Identify which cell holds the provided text, then report its (x, y) central coordinate. 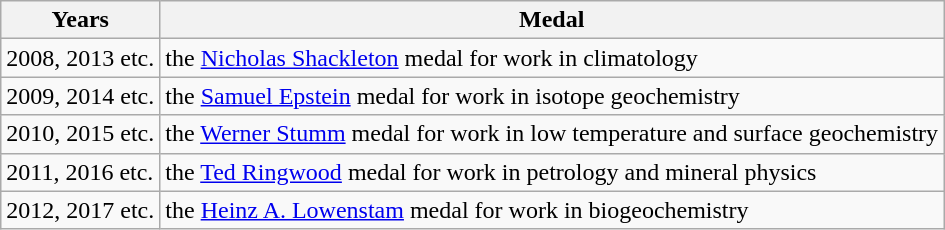
2010, 2015 etc. (80, 134)
2011, 2016 etc. (80, 172)
Medal (552, 20)
the Heinz A. Lowenstam medal for work in biogeochemistry (552, 210)
the Ted Ringwood medal for work in petrology and mineral physics (552, 172)
the Werner Stumm medal for work in low temperature and surface geochemistry (552, 134)
Years (80, 20)
2012, 2017 etc. (80, 210)
2009, 2014 etc. (80, 96)
2008, 2013 etc. (80, 58)
the Samuel Epstein medal for work in isotope geochemistry (552, 96)
the Nicholas Shackleton medal for work in climatology (552, 58)
